For the text-containing cell, return its midpoint in [x, y] coordinate format. 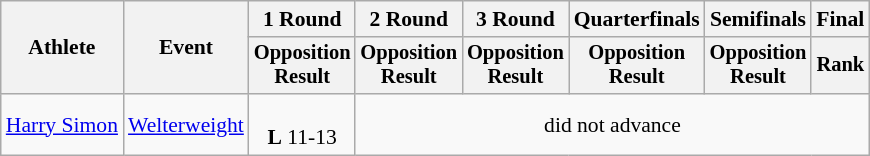
L 11-13 [302, 124]
Semifinals [758, 19]
Quarterfinals [637, 19]
Rank [840, 66]
Harry Simon [62, 124]
2 Round [408, 19]
3 Round [516, 19]
Final [840, 19]
Event [186, 48]
did not advance [612, 124]
Athlete [62, 48]
1 Round [302, 19]
Welterweight [186, 124]
